Identify which cell holds the provided text, then report its [X, Y] central coordinate. 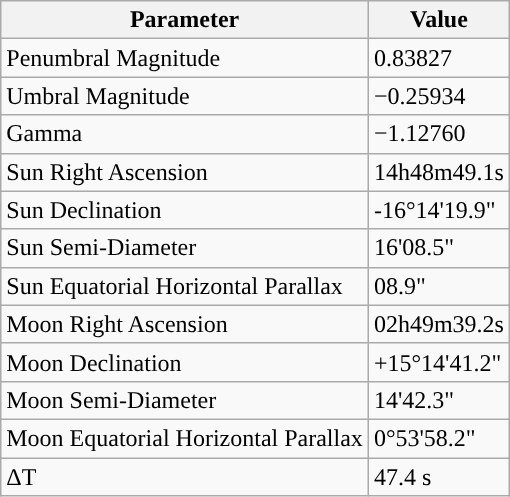
−1.12760 [438, 134]
Umbral Magnitude [185, 96]
Penumbral Magnitude [185, 58]
47.4 s [438, 477]
14h48m49.1s [438, 172]
-16°14'19.9" [438, 210]
02h49m39.2s [438, 324]
Moon Declination [185, 362]
ΔT [185, 477]
14'42.3" [438, 400]
Parameter [185, 20]
0.83827 [438, 58]
08.9" [438, 286]
Sun Semi-Diameter [185, 248]
Sun Equatorial Horizontal Parallax [185, 286]
Moon Equatorial Horizontal Parallax [185, 438]
Gamma [185, 134]
−0.25934 [438, 96]
Moon Semi-Diameter [185, 400]
Moon Right Ascension [185, 324]
Value [438, 20]
Sun Declination [185, 210]
+15°14'41.2" [438, 362]
16'08.5" [438, 248]
Sun Right Ascension [185, 172]
0°53'58.2" [438, 438]
